Provide the [X, Y] coordinate of the cell's center where the given text is located.  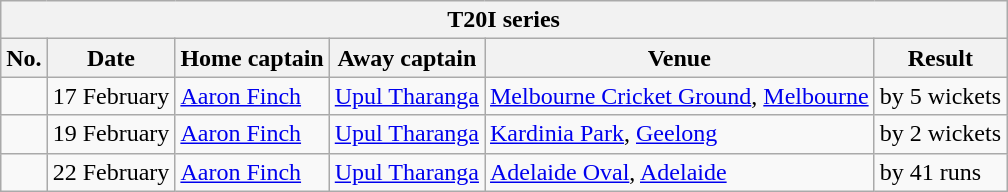
No. [24, 58]
by 5 wickets [940, 96]
Melbourne Cricket Ground, Melbourne [679, 96]
17 February [111, 96]
by 2 wickets [940, 134]
Venue [679, 58]
Date [111, 58]
Adelaide Oval, Adelaide [679, 172]
22 February [111, 172]
by 41 runs [940, 172]
Home captain [252, 58]
T20I series [504, 20]
Kardinia Park, Geelong [679, 134]
Result [940, 58]
Away captain [406, 58]
19 February [111, 134]
